Provide the (x, y) coordinate of the cell's center where the given text is located.  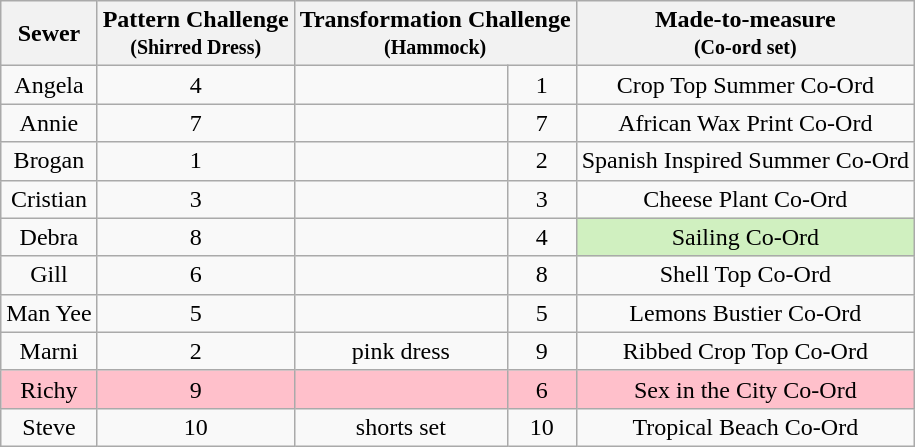
Marni (49, 351)
Richy (49, 389)
pink dress (400, 351)
Cheese Plant Co-Ord (745, 199)
Ribbed Crop Top Co-Ord (745, 351)
Made-to-measure(Co-ord set) (745, 34)
Lemons Bustier Co-Ord (745, 313)
Crop Top Summer Co-Ord (745, 85)
Sex in the City Co-Ord (745, 389)
Cristian (49, 199)
Shell Top Co-Ord (745, 275)
Gill (49, 275)
Annie (49, 123)
Steve (49, 427)
Angela (49, 85)
Sewer (49, 34)
Debra (49, 237)
Sailing Co-Ord (745, 237)
African Wax Print Co-Ord (745, 123)
Spanish Inspired Summer Co-Ord (745, 161)
shorts set (400, 427)
Brogan (49, 161)
Tropical Beach Co-Ord (745, 427)
Man Yee (49, 313)
Pattern Challenge(Shirred Dress) (196, 34)
Transformation Challenge(Hammock) (435, 34)
